Pinpoint the cell where the given text exists, returning its (x, y) midpoint coordinate. 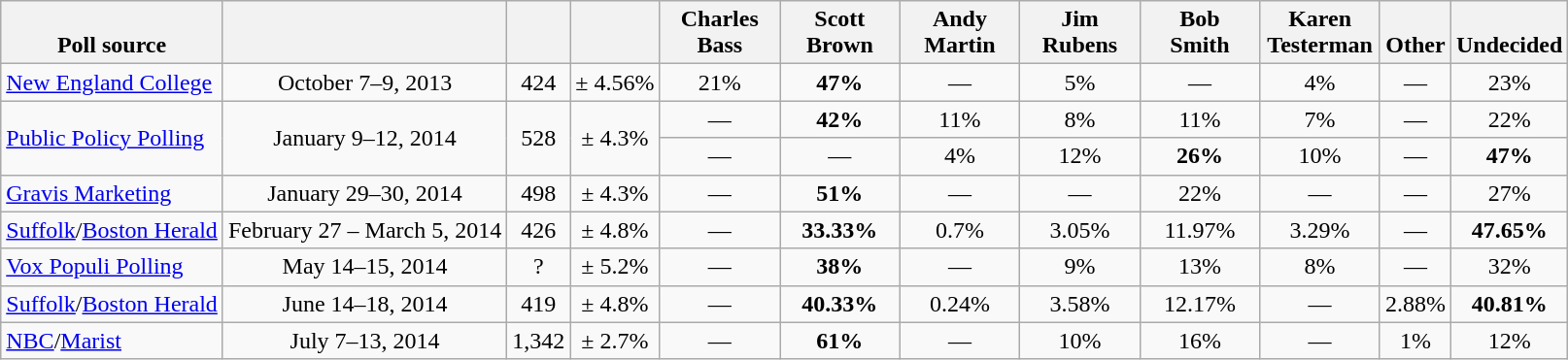
9% (1080, 267)
33.33% (840, 230)
January 29–30, 2014 (364, 193)
3.05% (1080, 230)
424 (538, 82)
26% (1200, 156)
23% (1509, 82)
Undecided (1509, 33)
± 2.7% (615, 341)
Other (1415, 33)
January 9–12, 2014 (364, 138)
3.29% (1320, 230)
± 5.2% (615, 267)
June 14–18, 2014 (364, 304)
0.7% (960, 230)
1,342 (538, 341)
51% (840, 193)
38% (840, 267)
ScottBrown (840, 33)
October 7–9, 2013 (364, 82)
1% (1415, 341)
Vox Populi Polling (113, 267)
32% (1509, 267)
Gravis Marketing (113, 193)
3.58% (1080, 304)
21% (720, 82)
2.88% (1415, 304)
JimRubens (1080, 33)
11.97% (1200, 230)
27% (1509, 193)
? (538, 267)
40.33% (840, 304)
July 7–13, 2014 (364, 341)
528 (538, 138)
16% (1200, 341)
498 (538, 193)
New England College (113, 82)
13% (1200, 267)
± 4.56% (615, 82)
40.81% (1509, 304)
February 27 – March 5, 2014 (364, 230)
12.17% (1200, 304)
7% (1320, 119)
CharlesBass (720, 33)
BobSmith (1200, 33)
Public Policy Polling (113, 138)
419 (538, 304)
NBC/Marist (113, 341)
0.24% (960, 304)
47.65% (1509, 230)
5% (1080, 82)
42% (840, 119)
KarenTesterman (1320, 33)
61% (840, 341)
May 14–15, 2014 (364, 267)
Poll source (113, 33)
426 (538, 230)
AndyMartin (960, 33)
